Determine the [x, y] coordinate at the center of the cell enclosing the given text.  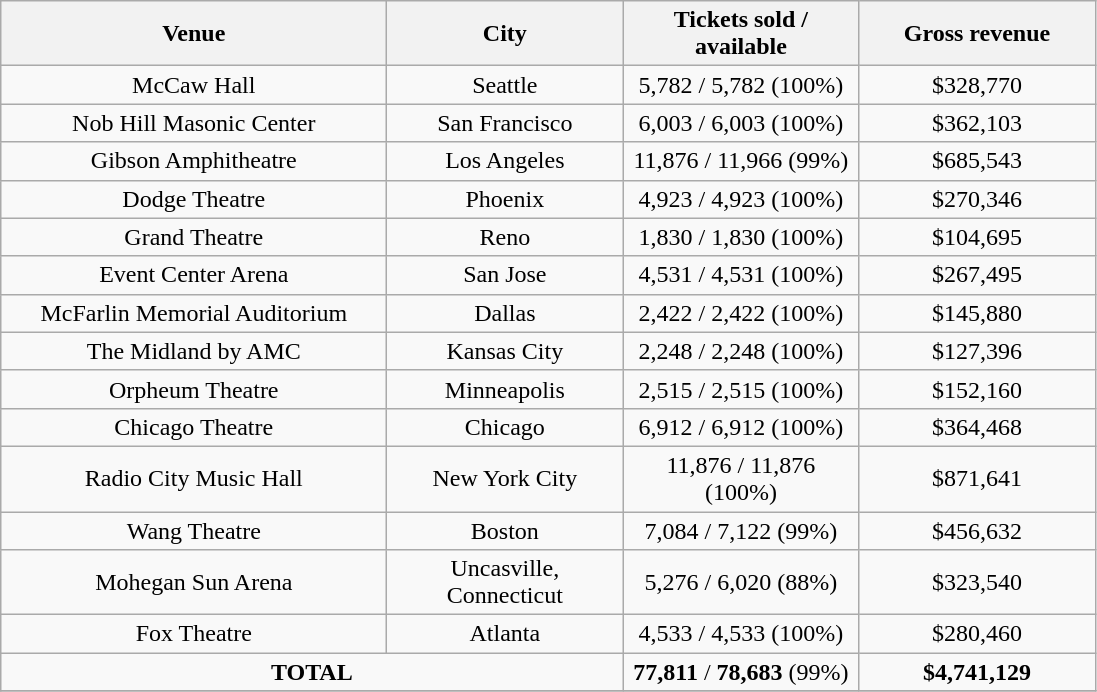
2,248 / 2,248 (100%) [741, 351]
$871,641 [977, 478]
Venue [194, 34]
$104,695 [977, 237]
Grand Theatre [194, 237]
1,830 / 1,830 (100%) [741, 237]
$270,346 [977, 199]
Kansas City [505, 351]
$280,460 [977, 634]
Gross revenue [977, 34]
McCaw Hall [194, 85]
McFarlin Memorial Auditorium [194, 313]
Atlanta [505, 634]
$152,160 [977, 389]
New York City [505, 478]
Chicago [505, 427]
Minneapolis [505, 389]
Orpheum Theatre [194, 389]
$362,103 [977, 123]
$364,468 [977, 427]
6,912 / 6,912 (100%) [741, 427]
Gibson Amphitheatre [194, 161]
4,531 / 4,531 (100%) [741, 275]
2,515 / 2,515 (100%) [741, 389]
$328,770 [977, 85]
11,876 / 11,966 (99%) [741, 161]
11,876 / 11,876 (100%) [741, 478]
4,923 / 4,923 (100%) [741, 199]
San Jose [505, 275]
4,533 / 4,533 (100%) [741, 634]
Mohegan Sun Arena [194, 582]
Boston [505, 531]
$456,632 [977, 531]
Radio City Music Hall [194, 478]
San Francisco [505, 123]
5,782 / 5,782 (100%) [741, 85]
$4,741,129 [977, 672]
$323,540 [977, 582]
Event Center Arena [194, 275]
Uncasville, Connecticut [505, 582]
$685,543 [977, 161]
2,422 / 2,422 (100%) [741, 313]
6,003 / 6,003 (100%) [741, 123]
Reno [505, 237]
7,084 / 7,122 (99%) [741, 531]
$127,396 [977, 351]
TOTAL [312, 672]
The Midland by AMC [194, 351]
Chicago Theatre [194, 427]
$267,495 [977, 275]
Nob Hill Masonic Center [194, 123]
Phoenix [505, 199]
Tickets sold / available [741, 34]
5,276 / 6,020 (88%) [741, 582]
Seattle [505, 85]
Dallas [505, 313]
Wang Theatre [194, 531]
Dodge Theatre [194, 199]
Los Angeles [505, 161]
$145,880 [977, 313]
City [505, 34]
77,811 / 78,683 (99%) [741, 672]
Fox Theatre [194, 634]
